Pinpoint the cell where the given text exists, returning its (x, y) midpoint coordinate. 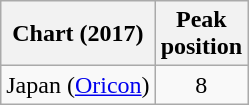
8 (201, 85)
Japan (Oricon) (78, 85)
Peakposition (201, 34)
Chart (2017) (78, 34)
